Detect which cell encompasses the target text, then output its (X, Y) center coordinate. 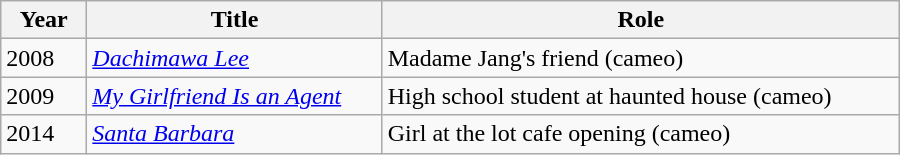
Title (234, 20)
Girl at the lot cafe opening (cameo) (640, 134)
Dachimawa Lee (234, 58)
2008 (44, 58)
2014 (44, 134)
Santa Barbara (234, 134)
Madame Jang's friend (cameo) (640, 58)
2009 (44, 96)
My Girlfriend Is an Agent (234, 96)
Year (44, 20)
Role (640, 20)
High school student at haunted house (cameo) (640, 96)
